Identify which cell holds the provided text, then report its [X, Y] central coordinate. 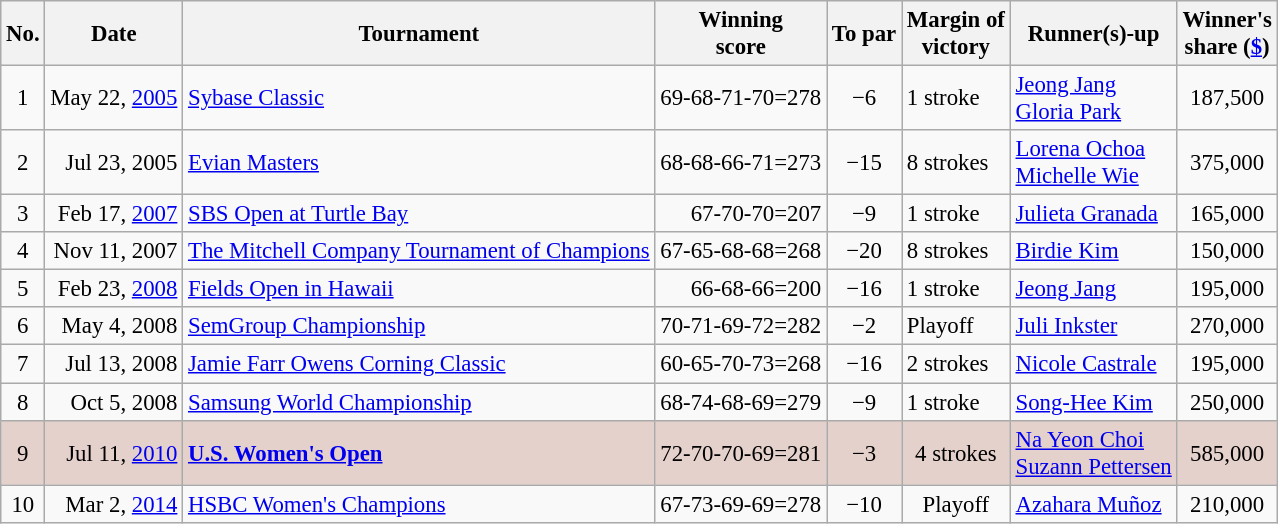
66-68-66=200 [741, 289]
Azahara Muñoz [1094, 504]
−2 [864, 327]
−10 [864, 504]
May 22, 2005 [114, 98]
68-68-66-71=273 [741, 162]
Jul 23, 2005 [114, 162]
Song-Hee Kim [1094, 402]
Jul 11, 2010 [114, 452]
HSBC Women's Champions [419, 504]
3 [23, 214]
Feb 23, 2008 [114, 289]
No. [23, 34]
May 4, 2008 [114, 327]
10 [23, 504]
9 [23, 452]
Runner(s)-up [1094, 34]
Feb 17, 2007 [114, 214]
SBS Open at Turtle Bay [419, 214]
2 strokes [956, 364]
Winner'sshare ($) [1227, 34]
Sybase Classic [419, 98]
2 [23, 162]
67-65-68-68=268 [741, 251]
Winningscore [741, 34]
Oct 5, 2008 [114, 402]
Juli Inkster [1094, 327]
Tournament [419, 34]
Nov 11, 2007 [114, 251]
5 [23, 289]
6 [23, 327]
Na Yeon Choi Suzann Pettersen [1094, 452]
Birdie Kim [1094, 251]
67-70-70=207 [741, 214]
Lorena Ochoa Michelle Wie [1094, 162]
187,500 [1227, 98]
250,000 [1227, 402]
SemGroup Championship [419, 327]
Margin ofvictory [956, 34]
165,000 [1227, 214]
Fields Open in Hawaii [419, 289]
Julieta Granada [1094, 214]
210,000 [1227, 504]
Evian Masters [419, 162]
Date [114, 34]
Jeong Jang Gloria Park [1094, 98]
The Mitchell Company Tournament of Champions [419, 251]
67-73-69-69=278 [741, 504]
150,000 [1227, 251]
−3 [864, 452]
69-68-71-70=278 [741, 98]
72-70-70-69=281 [741, 452]
585,000 [1227, 452]
7 [23, 364]
4 strokes [956, 452]
−20 [864, 251]
68-74-68-69=279 [741, 402]
70-71-69-72=282 [741, 327]
Samsung World Championship [419, 402]
375,000 [1227, 162]
4 [23, 251]
Mar 2, 2014 [114, 504]
U.S. Women's Open [419, 452]
60-65-70-73=268 [741, 364]
1 [23, 98]
To par [864, 34]
Jeong Jang [1094, 289]
Nicole Castrale [1094, 364]
8 [23, 402]
Jamie Farr Owens Corning Classic [419, 364]
270,000 [1227, 327]
−6 [864, 98]
−15 [864, 162]
Jul 13, 2008 [114, 364]
